Pinpoint the cell where the given text exists, returning its [X, Y] midpoint coordinate. 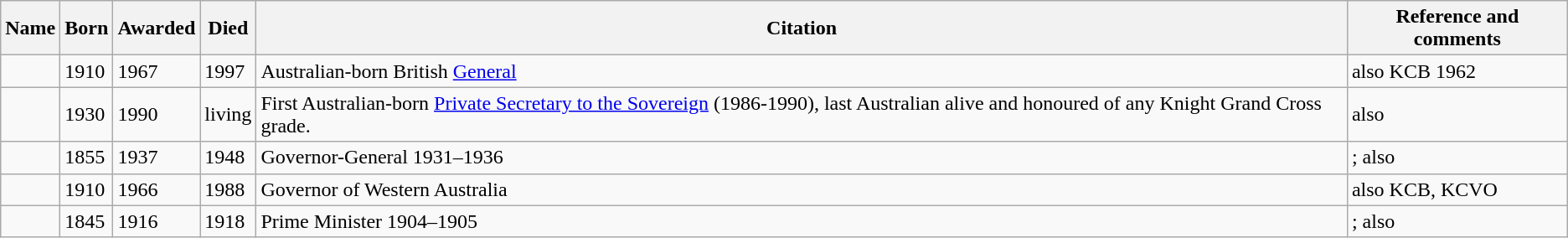
living [228, 114]
1845 [87, 221]
1930 [87, 114]
also KCB, KCVO [1457, 189]
also KCB 1962 [1457, 71]
1997 [228, 71]
1967 [157, 71]
First Australian-born Private Secretary to the Sovereign (1986-1990), last Australian alive and honoured of any Knight Grand Cross grade. [802, 114]
Australian-born British General [802, 71]
1948 [228, 158]
1918 [228, 221]
1988 [228, 189]
Awarded [157, 28]
Born [87, 28]
1966 [157, 189]
Reference and comments [1457, 28]
Name [30, 28]
Citation [802, 28]
1990 [157, 114]
also [1457, 114]
Governor of Western Australia [802, 189]
1916 [157, 221]
1855 [87, 158]
Governor-General 1931–1936 [802, 158]
Died [228, 28]
1937 [157, 158]
Prime Minister 1904–1905 [802, 221]
